Capture the cell that displays the provided text and extract its [X, Y] central coordinate. 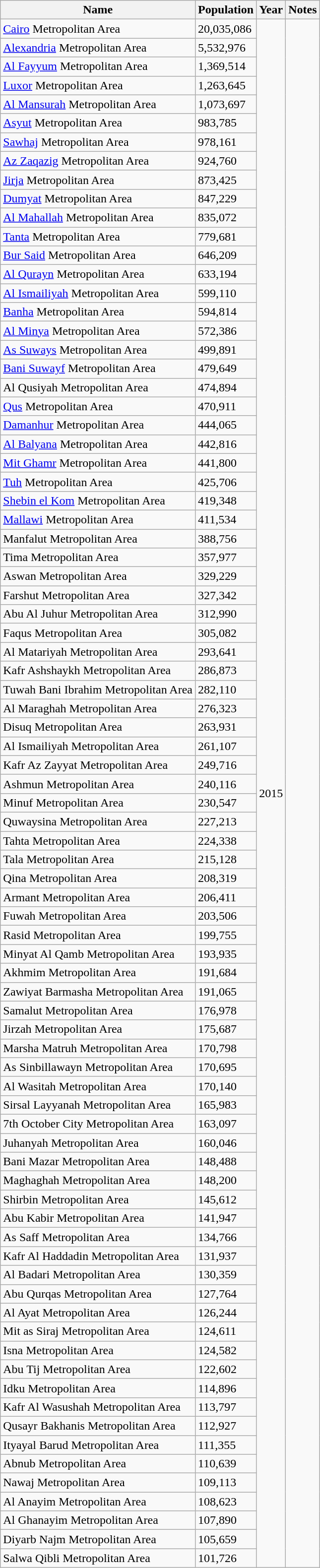
Tuh Metropolitan Area [98, 482]
199,755 [226, 935]
Tahta Metropolitan Area [98, 841]
983,785 [226, 123]
Al Mahallah Metropolitan Area [98, 217]
Al Mansurah Metropolitan Area [98, 104]
Al Wasitah Metropolitan Area [98, 1086]
388,756 [226, 538]
Armant Metropolitan Area [98, 897]
305,082 [226, 633]
286,873 [226, 671]
Farshut Metropolitan Area [98, 595]
170,140 [226, 1086]
Damanhur Metropolitan Area [98, 425]
Fuwah Metropolitan Area [98, 916]
Faqus Metropolitan Area [98, 633]
419,348 [226, 501]
Minuf Metropolitan Area [98, 803]
215,128 [226, 860]
148,200 [226, 1181]
101,726 [226, 1558]
474,894 [226, 387]
835,072 [226, 217]
Disuq Metropolitan Area [98, 727]
Qus Metropolitan Area [98, 406]
134,766 [226, 1237]
293,641 [226, 652]
Tanta Metropolitan Area [98, 237]
470,911 [226, 406]
Al Ayat Metropolitan Area [98, 1313]
170,798 [226, 1048]
165,983 [226, 1105]
924,760 [226, 161]
Kafr Al Wasushah Metropolitan Area [98, 1407]
Shirbin Metropolitan Area [98, 1199]
Sirsal Layyanah Metropolitan Area [98, 1105]
599,110 [226, 293]
312,990 [226, 614]
442,816 [226, 444]
646,209 [226, 255]
411,534 [226, 519]
Sawhaj Metropolitan Area [98, 142]
206,411 [226, 897]
191,065 [226, 992]
263,931 [226, 727]
441,800 [226, 463]
Salwa Qibli Metropolitan Area [98, 1558]
Dumyat Metropolitan Area [98, 198]
329,229 [226, 576]
160,046 [226, 1142]
111,355 [226, 1445]
249,716 [226, 765]
170,695 [226, 1067]
Jirja Metropolitan Area [98, 180]
113,797 [226, 1407]
Abu Al Juhur Metropolitan Area [98, 614]
Bani Suwayf Metropolitan Area [98, 369]
779,681 [226, 237]
Year [271, 10]
Marsha Matruh Metropolitan Area [98, 1048]
As Sinbillawayn Metropolitan Area [98, 1067]
Al Minya Metropolitan Area [98, 331]
191,684 [226, 973]
127,764 [226, 1294]
Luxor Metropolitan Area [98, 85]
Diyarb Najm Metropolitan Area [98, 1539]
227,213 [226, 821]
Abu Qurqas Metropolitan Area [98, 1294]
499,891 [226, 350]
Mallawi Metropolitan Area [98, 519]
193,935 [226, 954]
Tima Metropolitan Area [98, 558]
Al Badari Metropolitan Area [98, 1275]
Alexandria Metropolitan Area [98, 48]
1,263,645 [226, 85]
Qina Metropolitan Area [98, 878]
Samalut Metropolitan Area [98, 1010]
203,506 [226, 916]
122,602 [226, 1369]
594,814 [226, 312]
Nawaj Metropolitan Area [98, 1483]
240,116 [226, 784]
130,359 [226, 1275]
261,107 [226, 746]
572,386 [226, 331]
Mit as Siraj Metropolitan Area [98, 1331]
112,927 [226, 1426]
Kafr Ashshaykh Metropolitan Area [98, 671]
Al Balyana Metropolitan Area [98, 444]
327,342 [226, 595]
145,612 [226, 1199]
357,977 [226, 558]
141,947 [226, 1218]
As Suways Metropolitan Area [98, 350]
978,161 [226, 142]
Maghaghah Metropolitan Area [98, 1181]
20,035,086 [226, 29]
2015 [271, 794]
Juhanyah Metropolitan Area [98, 1142]
7th October City Metropolitan Area [98, 1124]
176,978 [226, 1010]
Manfalut Metropolitan Area [98, 538]
Akhmim Metropolitan Area [98, 973]
Al Fayyum Metropolitan Area [98, 66]
Notes [303, 10]
Cairo Metropolitan Area [98, 29]
1,073,697 [226, 104]
Bani Mazar Metropolitan Area [98, 1162]
873,425 [226, 180]
124,582 [226, 1350]
Al Qusiyah Metropolitan Area [98, 387]
Kafr Az Zayyat Metropolitan Area [98, 765]
Quwaysina Metropolitan Area [98, 821]
Isna Metropolitan Area [98, 1350]
Rasid Metropolitan Area [98, 935]
126,244 [226, 1313]
163,097 [226, 1124]
Banha Metropolitan Area [98, 312]
282,110 [226, 690]
Tuwah Bani Ibrahim Metropolitan Area [98, 690]
108,623 [226, 1502]
Name [98, 10]
Qusayr Bakhanis Metropolitan Area [98, 1426]
425,706 [226, 482]
Jirzah Metropolitan Area [98, 1029]
107,890 [226, 1520]
444,065 [226, 425]
208,319 [226, 878]
148,488 [226, 1162]
Zawiyat Barmasha Metropolitan Area [98, 992]
Mit Ghamr Metropolitan Area [98, 463]
Aswan Metropolitan Area [98, 576]
110,639 [226, 1464]
633,194 [226, 274]
479,649 [226, 369]
276,323 [226, 708]
124,611 [226, 1331]
224,338 [226, 841]
Tala Metropolitan Area [98, 860]
5,532,976 [226, 48]
Minyat Al Qamb Metropolitan Area [98, 954]
Al Maraghah Metropolitan Area [98, 708]
109,113 [226, 1483]
As Saff Metropolitan Area [98, 1237]
Al Anayim Metropolitan Area [98, 1502]
847,229 [226, 198]
Shebin el Kom Metropolitan Area [98, 501]
Ityayal Barud Metropolitan Area [98, 1445]
1,369,514 [226, 66]
Al Qurayn Metropolitan Area [98, 274]
105,659 [226, 1539]
Al Ghanayim Metropolitan Area [98, 1520]
Idku Metropolitan Area [98, 1388]
Al Matariyah Metropolitan Area [98, 652]
114,896 [226, 1388]
Abu Tij Metropolitan Area [98, 1369]
Ashmun Metropolitan Area [98, 784]
Abnub Metropolitan Area [98, 1464]
Kafr Al Haddadin Metropolitan Area [98, 1256]
Population [226, 10]
Asyut Metropolitan Area [98, 123]
Bur Said Metropolitan Area [98, 255]
175,687 [226, 1029]
230,547 [226, 803]
131,937 [226, 1256]
Abu Kabir Metropolitan Area [98, 1218]
Az Zaqazig Metropolitan Area [98, 161]
